Provide the (x, y) coordinate of the cell's center where the given text is located.  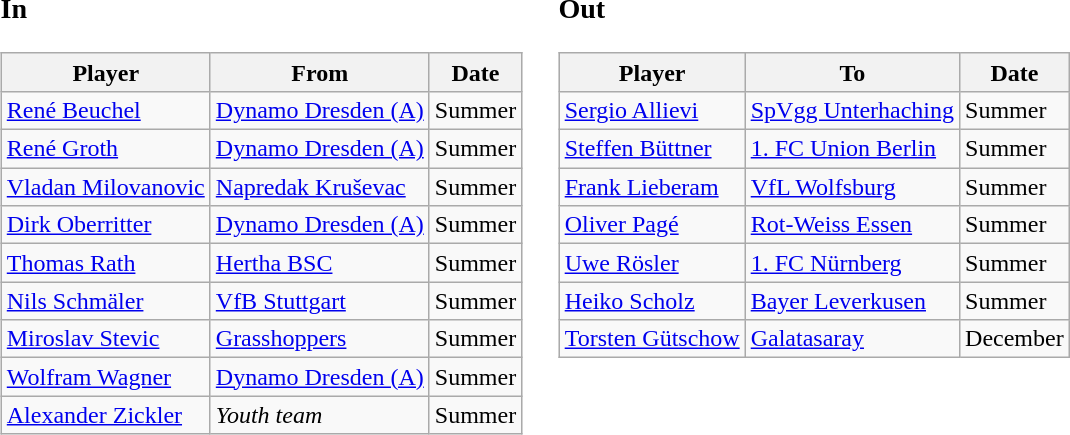
December (1015, 339)
From (320, 72)
Napredak Kruševac (320, 187)
Vladan Milovanovic (106, 187)
To (852, 72)
René Groth (106, 149)
Thomas Rath (106, 263)
Grasshoppers (320, 339)
Uwe Rösler (652, 263)
René Beuchel (106, 110)
SpVgg Unterhaching (852, 110)
Youth team (320, 415)
Frank Lieberam (652, 187)
Rot-Weiss Essen (852, 225)
VfL Wolfsburg (852, 187)
Galatasaray (852, 339)
Steffen Büttner (652, 149)
1. FC Nürnberg (852, 263)
Miroslav Stevic (106, 339)
Dirk Oberritter (106, 225)
Hertha BSC (320, 263)
Bayer Leverkusen (852, 301)
Heiko Scholz (652, 301)
Alexander Zickler (106, 415)
Nils Schmäler (106, 301)
Sergio Allievi (652, 110)
Torsten Gütschow (652, 339)
Oliver Pagé (652, 225)
VfB Stuttgart (320, 301)
1. FC Union Berlin (852, 149)
Wolfram Wagner (106, 377)
